Output the [X, Y] coordinate of the center of the cell containing the given text.  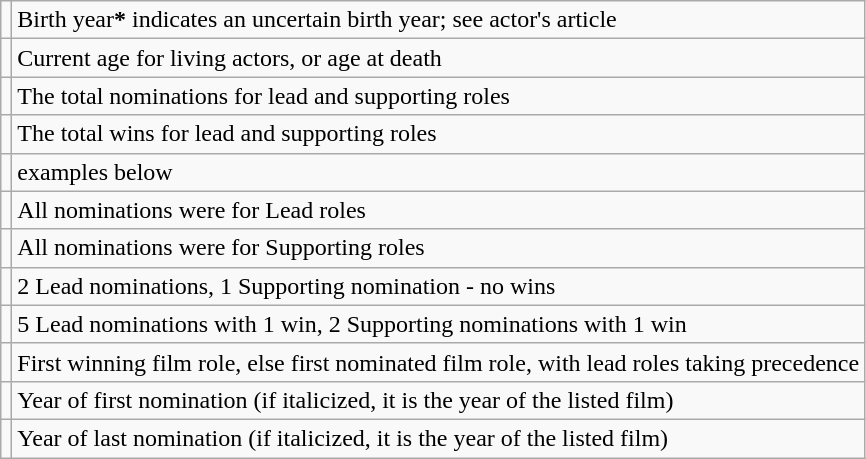
All nominations were for Lead roles [438, 210]
Year of last nomination (if italicized, it is the year of the listed film) [438, 438]
First winning film role, else first nominated film role, with lead roles taking precedence [438, 362]
2 Lead nominations, 1 Supporting nomination - no wins [438, 286]
Current age for living actors, or age at death [438, 58]
Birth year* indicates an uncertain birth year; see actor's article [438, 20]
5 Lead nominations with 1 win, 2 Supporting nominations with 1 win [438, 324]
The total nominations for lead and supporting roles [438, 96]
The total wins for lead and supporting roles [438, 134]
All nominations were for Supporting roles [438, 248]
Year of first nomination (if italicized, it is the year of the listed film) [438, 400]
examples below [438, 172]
